Determine the (x, y) coordinate at the center of the cell enclosing the given text.  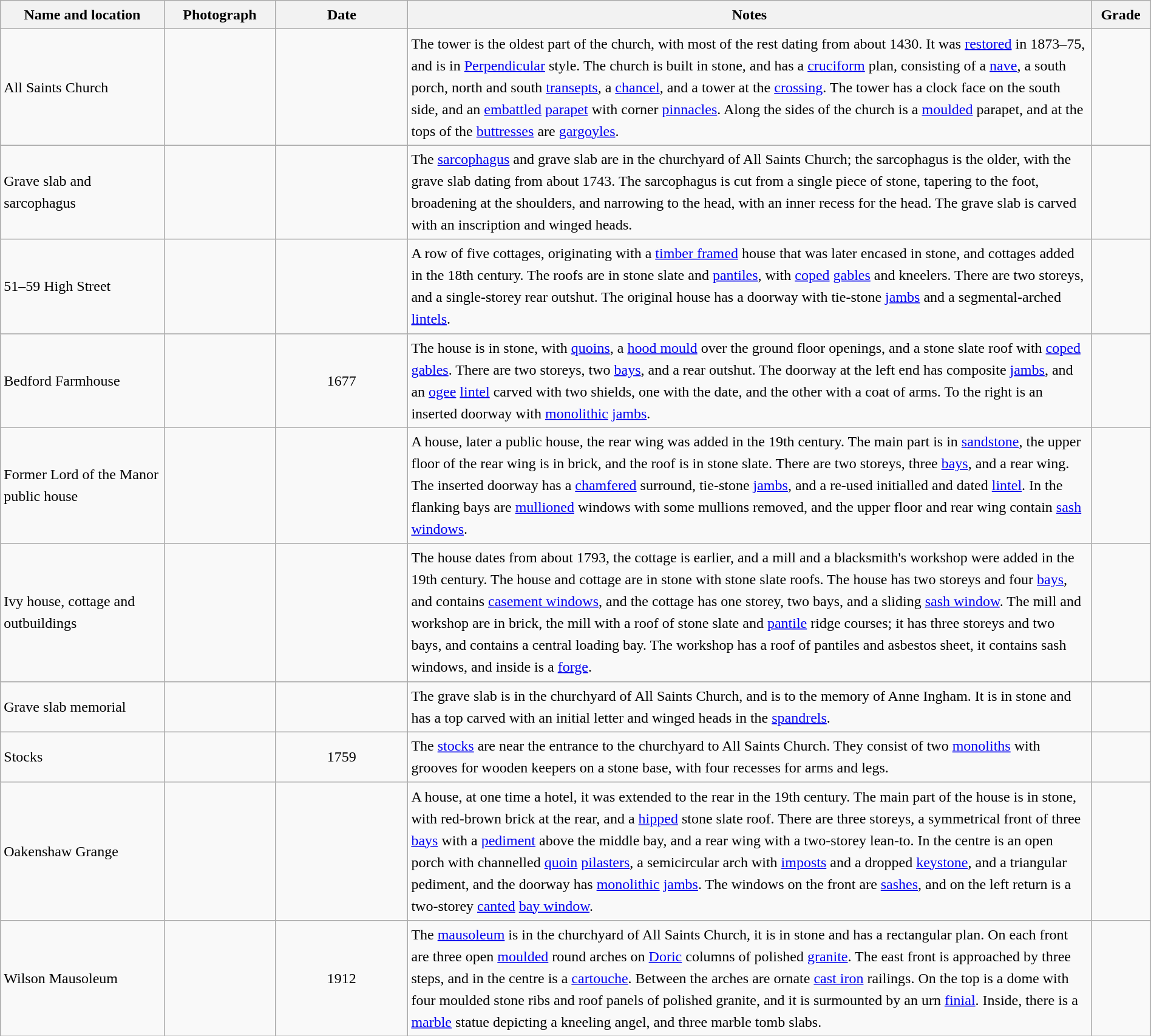
1912 (342, 978)
51–59 High Street (83, 287)
Former Lord of the Manor public house (83, 486)
Bedford Farmhouse (83, 380)
Date (342, 15)
Oakenshaw Grange (83, 851)
Wilson Mausoleum (83, 978)
Grade (1121, 15)
1759 (342, 757)
Grave slab memorial (83, 707)
Photograph (220, 15)
All Saints Church (83, 87)
Name and location (83, 15)
Ivy house, cottage and outbuildings (83, 612)
Grave slab and sarcophagus (83, 192)
1677 (342, 380)
Notes (749, 15)
Stocks (83, 757)
